From the cell containing the given text, extract its center point as [x, y] coordinate. 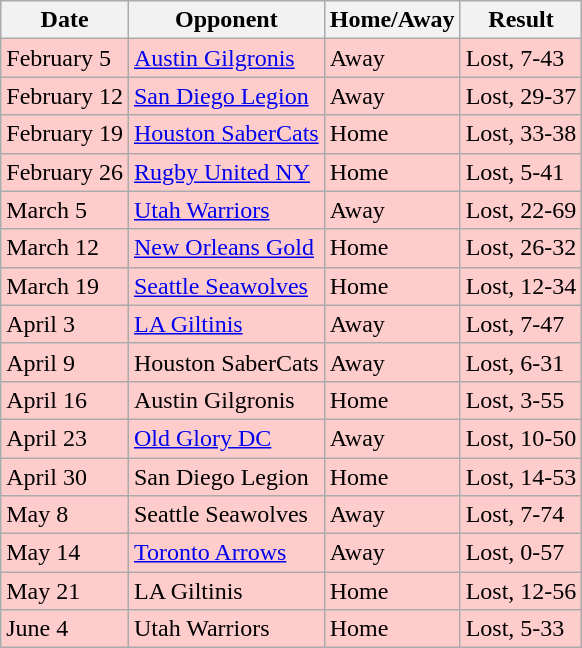
Lost, 26-32 [521, 248]
Result [521, 20]
February 26 [65, 172]
Lost, 12-56 [521, 591]
Home/Away [392, 20]
Lost, 14-53 [521, 477]
Date [65, 20]
February 5 [65, 58]
Lost, 22-69 [521, 210]
February 19 [65, 134]
April 16 [65, 400]
March 5 [65, 210]
Lost, 7-43 [521, 58]
Lost, 6-31 [521, 362]
Lost, 0-57 [521, 553]
Lost, 3-55 [521, 400]
March 19 [65, 286]
Lost, 5-41 [521, 172]
April 23 [65, 438]
Opponent [226, 20]
Lost, 7-74 [521, 515]
April 9 [65, 362]
April 3 [65, 324]
Toronto Arrows [226, 553]
Lost, 7-47 [521, 324]
May 14 [65, 553]
Lost, 33-38 [521, 134]
February 12 [65, 96]
April 30 [65, 477]
May 8 [65, 515]
Lost, 5-33 [521, 629]
March 12 [65, 248]
Lost, 10-50 [521, 438]
Lost, 29-37 [521, 96]
Lost, 12-34 [521, 286]
June 4 [65, 629]
May 21 [65, 591]
Old Glory DC [226, 438]
Rugby United NY [226, 172]
New Orleans Gold [226, 248]
